Capture the cell that displays the provided text and extract its [x, y] central coordinate. 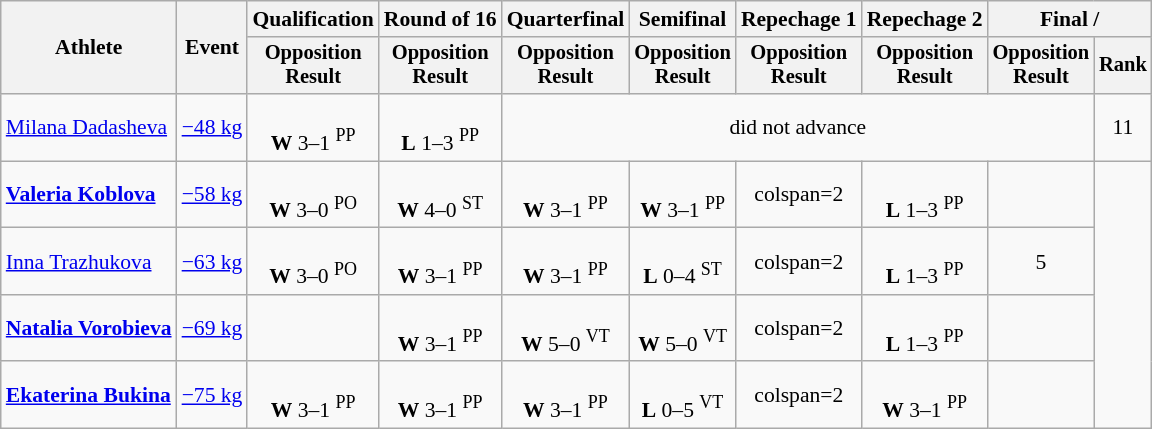
5 [1042, 262]
L 0–5 VT [682, 396]
Final / [1070, 19]
Repechage 1 [799, 19]
Athlete [89, 48]
did not advance [798, 128]
Qualification [312, 19]
11 [1123, 128]
Natalia Vorobieva [89, 328]
L 0–4 ST [682, 262]
Semifinal [682, 19]
Ekaterina Bukina [89, 396]
Milana Dadasheva [89, 128]
−63 kg [212, 262]
Round of 16 [440, 19]
Repechage 2 [925, 19]
Valeria Koblova [89, 194]
Quarterfinal [566, 19]
−58 kg [212, 194]
Rank [1123, 66]
−75 kg [212, 396]
Event [212, 48]
−48 kg [212, 128]
Inna Trazhukova [89, 262]
−69 kg [212, 328]
W 4–0 ST [440, 194]
